Pinpoint the cell where the given text exists, returning its [x, y] midpoint coordinate. 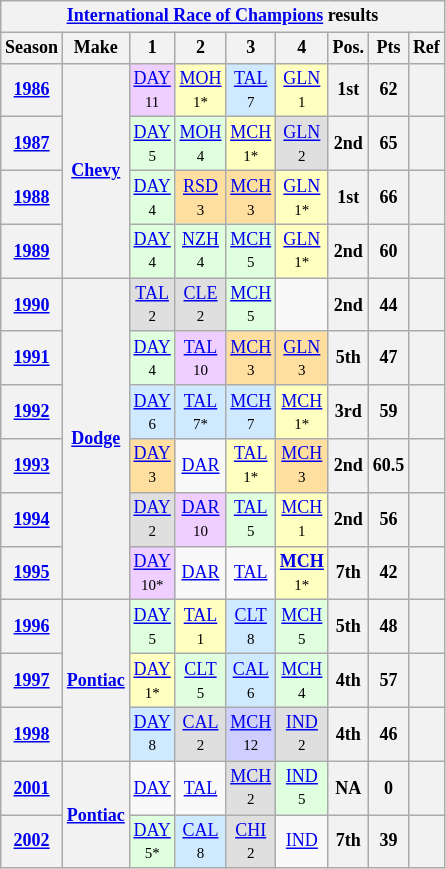
IND2 [302, 734]
48 [388, 627]
3 [251, 48]
Season [32, 48]
Dodge [96, 439]
1986 [32, 90]
42 [388, 573]
56 [388, 519]
Pts [388, 48]
CAL6 [251, 680]
39 [388, 841]
Chevy [96, 170]
60 [388, 251]
62 [388, 90]
CLT8 [251, 627]
59 [388, 412]
MCH2 [251, 788]
1988 [32, 197]
DAY10* [152, 573]
DAR10 [200, 519]
1993 [32, 466]
66 [388, 197]
1997 [32, 680]
57 [388, 680]
TAL1 [200, 627]
0 [388, 788]
IND5 [302, 788]
1996 [32, 627]
1990 [32, 305]
DAY8 [152, 734]
NZH4 [200, 251]
CLE2 [200, 305]
1992 [32, 412]
2 [200, 48]
MCH4 [302, 680]
GLN1 [302, 90]
CHI2 [251, 841]
International Race of Champions results [222, 16]
DAY3 [152, 466]
4 [302, 48]
MOH1* [200, 90]
TAL7* [200, 412]
47 [388, 358]
GLN2 [302, 144]
1 [152, 48]
GLN3 [302, 358]
IND [302, 841]
CAL8 [200, 841]
65 [388, 144]
44 [388, 305]
TAL2 [152, 305]
1994 [32, 519]
2001 [32, 788]
MCH7 [251, 412]
DAY [152, 788]
CLT5 [200, 680]
1987 [32, 144]
MCH1 [302, 519]
1998 [32, 734]
1991 [32, 358]
DAY1* [152, 680]
Pos. [348, 48]
CAL2 [200, 734]
NA [348, 788]
RSD3 [200, 197]
DAY2 [152, 519]
46 [388, 734]
3rd [348, 412]
TAL5 [251, 519]
MCH12 [251, 734]
MOH4 [200, 144]
1995 [32, 573]
60.5 [388, 466]
Ref [427, 48]
DAY6 [152, 412]
Make [96, 48]
TAL10 [200, 358]
DAY5* [152, 841]
DAY11 [152, 90]
1989 [32, 251]
2002 [32, 841]
TAL1* [251, 466]
TAL7 [251, 90]
